Find where the given text appears and provide that cell's center as (X, Y) coordinate. 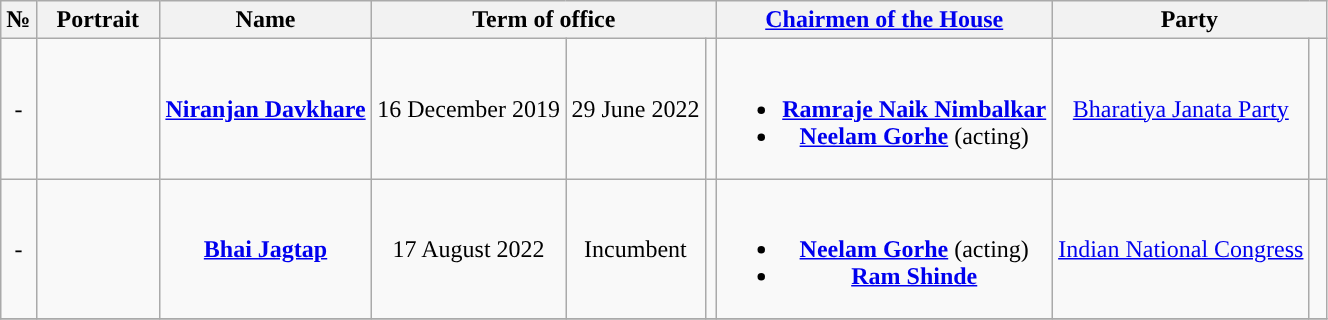
Bharatiya Janata Party (1180, 109)
Party (1189, 20)
Term of office (544, 20)
Incumbent (636, 249)
№ (18, 20)
Name (266, 20)
29 June 2022 (636, 109)
Bhai Jagtap (266, 249)
Indian National Congress (1180, 249)
17 August 2022 (468, 249)
Portrait (98, 20)
Chairmen of the House (884, 20)
Niranjan Davkhare (266, 109)
16 December 2019 (468, 109)
Ramraje Naik NimbalkarNeelam Gorhe (acting) (884, 109)
Neelam Gorhe (acting)Ram Shinde (884, 249)
